Detect which cell encompasses the target text, then output its (x, y) center coordinate. 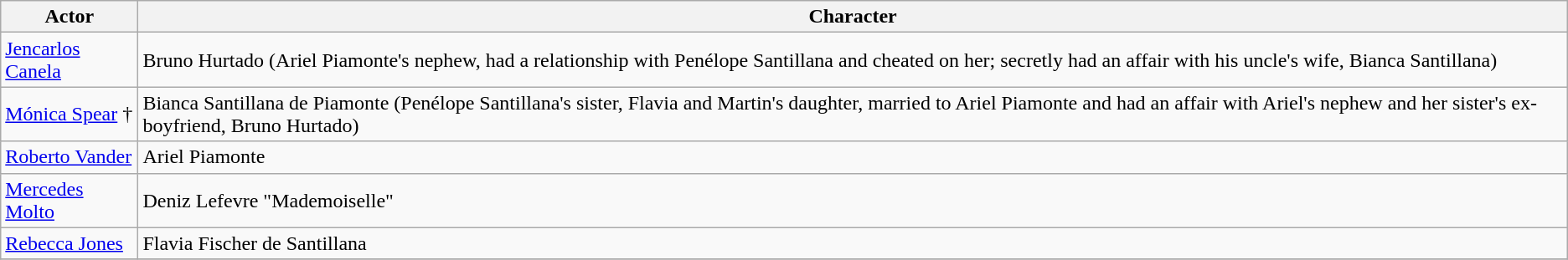
Mercedes Molto (70, 201)
Deniz Lefevre "Mademoiselle" (853, 201)
Mónica Spear † (70, 114)
Flavia Fischer de Santillana (853, 243)
Ariel Piamonte (853, 157)
Actor (70, 17)
Roberto Vander (70, 157)
Jencarlos Canela (70, 60)
Rebecca Jones (70, 243)
Character (853, 17)
